Locate the cell with the specified text and output its [x, y] center coordinate. 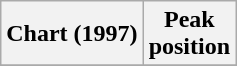
Chart (1997) [72, 34]
Peakposition [189, 34]
